Return the [x, y] coordinate for the center point of the cell that contains the specified text.  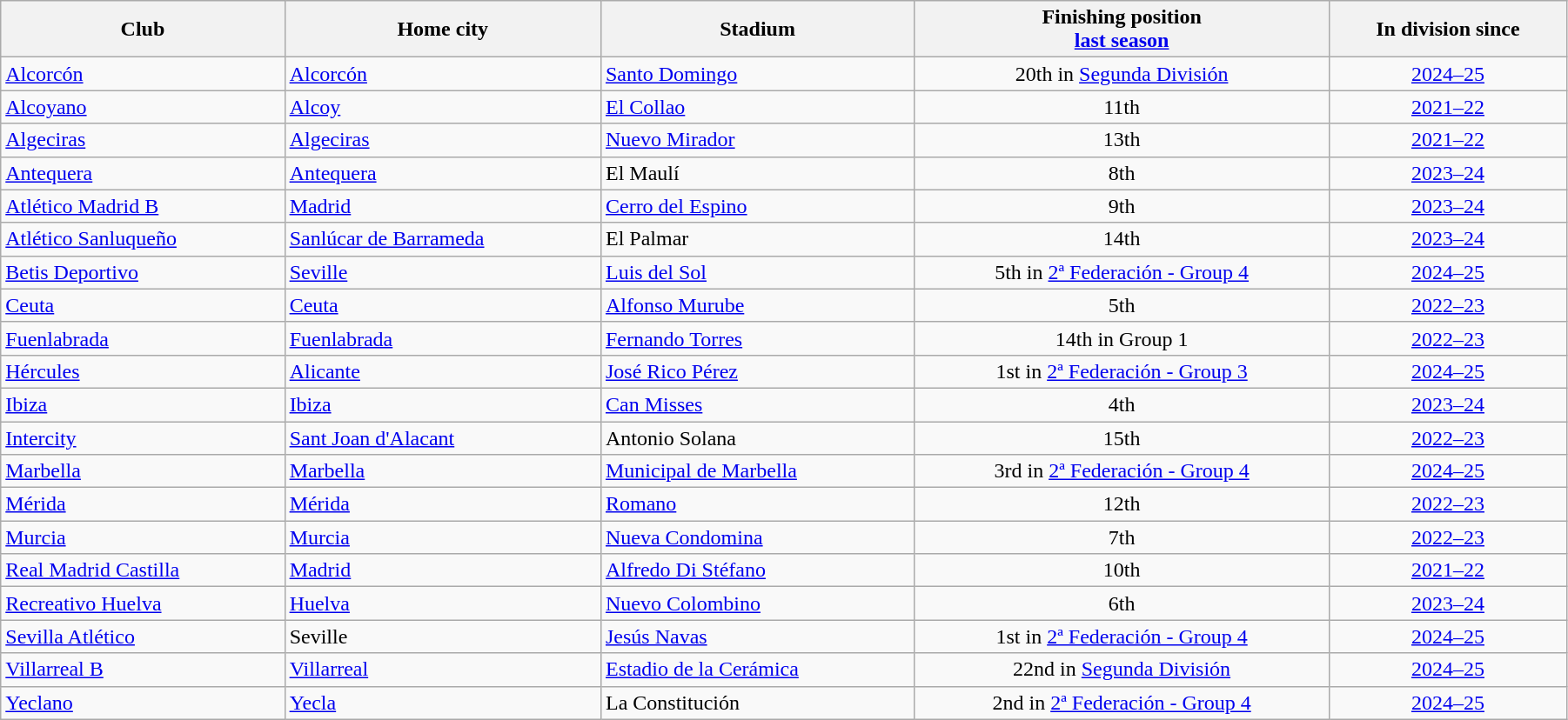
6th [1122, 603]
7th [1122, 537]
Antonio Solana [757, 437]
Nueva Condomina [757, 537]
La Constitución [757, 703]
El Maulí [757, 173]
Luis del Sol [757, 272]
Villarreal [442, 670]
El Palmar [757, 239]
2nd in 2ª Federación - Group 4 [1122, 703]
Sevilla Atlético [143, 637]
Huelva [442, 603]
Alfredo Di Stéfano [757, 570]
Santo Domingo [757, 74]
Alcoy [442, 107]
Fernando Torres [757, 338]
12th [1122, 504]
Club [143, 30]
Municipal de Marbella [757, 471]
Finishing positionlast season [1122, 30]
Nuevo Mirador [757, 140]
3rd in 2ª Federación - Group 4 [1122, 471]
José Rico Pérez [757, 371]
Cerro del Espino [757, 206]
Alicante [442, 371]
Recreativo Huelva [143, 603]
Hércules [143, 371]
Atlético Madrid B [143, 206]
Home city [442, 30]
8th [1122, 173]
5th in 2ª Federación - Group 4 [1122, 272]
Villarreal B [143, 670]
5th [1122, 305]
1st in 2ª Federación - Group 4 [1122, 637]
Yecla [442, 703]
14th in Group 1 [1122, 338]
11th [1122, 107]
9th [1122, 206]
Sant Joan d'Alacant [442, 437]
Yeclano [143, 703]
10th [1122, 570]
20th in Segunda División [1122, 74]
Nuevo Colombino [757, 603]
1st in 2ª Federación - Group 3 [1122, 371]
13th [1122, 140]
Alfonso Murube [757, 305]
Intercity [143, 437]
Estadio de la Cerámica [757, 670]
Jesús Navas [757, 637]
Betis Deportivo [143, 272]
4th [1122, 404]
22nd in Segunda División [1122, 670]
14th [1122, 239]
Romano [757, 504]
Real Madrid Castilla [143, 570]
Alcoyano [143, 107]
15th [1122, 437]
Stadium [757, 30]
In division since [1448, 30]
Sanlúcar de Barrameda [442, 239]
Atlético Sanluqueño [143, 239]
Can Misses [757, 404]
El Collao [757, 107]
